Locate the cell with the specified text and output its (X, Y) center coordinate. 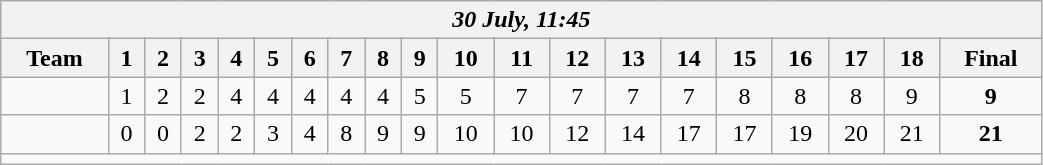
30 July, 11:45 (522, 20)
13 (633, 58)
20 (856, 134)
15 (745, 58)
Final (991, 58)
11 (522, 58)
18 (912, 58)
16 (800, 58)
6 (310, 58)
19 (800, 134)
Team (54, 58)
